Extract the (x, y) coordinate from the center of the cell holding the provided text.  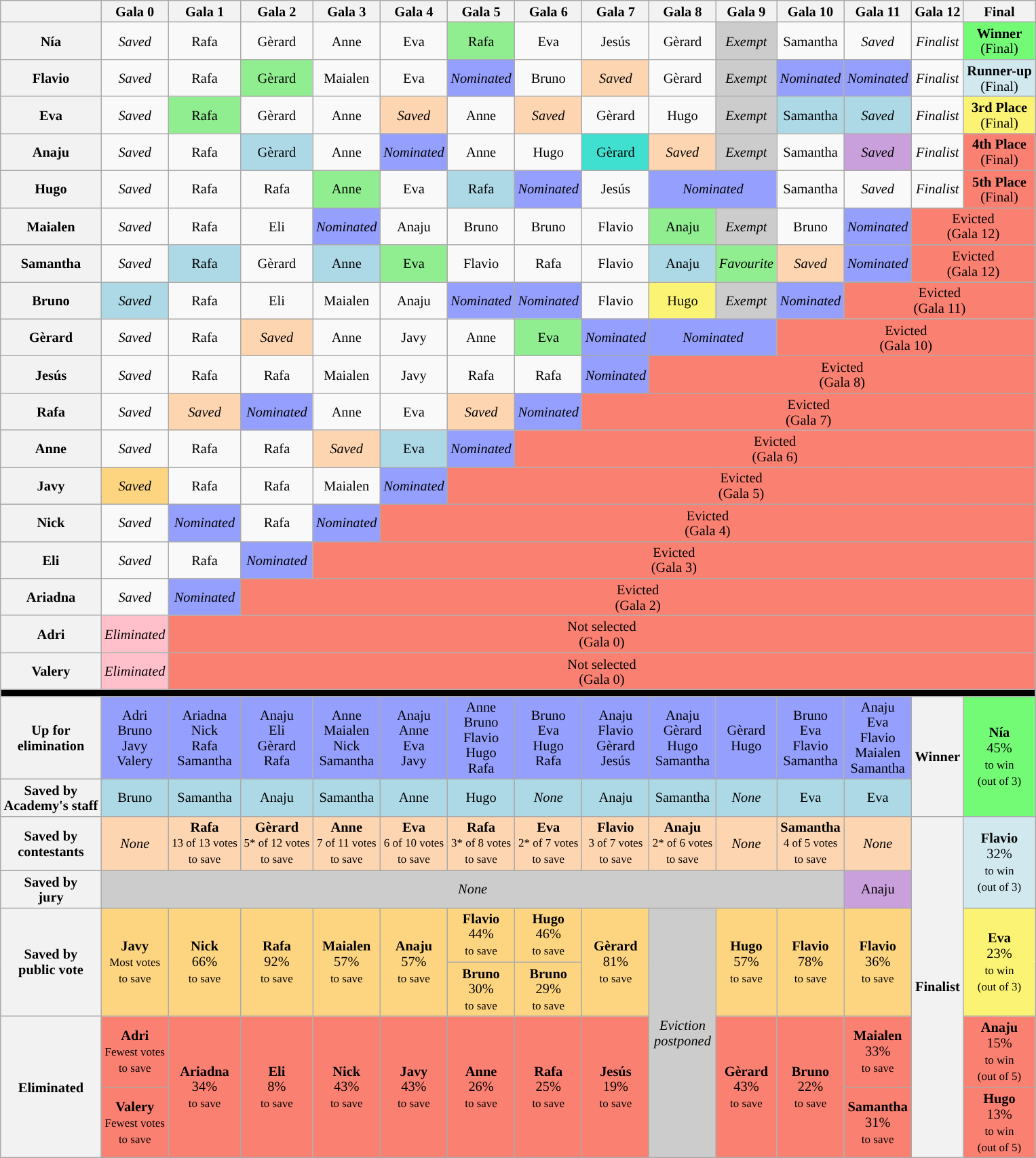
Favourite (746, 263)
Up forelimination (51, 737)
Samantha4 of 5 votesto save (810, 843)
Nía (51, 41)
AnajuEvaFlavioMaialenSamantha (878, 737)
Flavio44%to save (480, 935)
Gala 3 (346, 11)
GèrardHugo (746, 737)
Gala 5 (480, 11)
Gala 7 (616, 11)
AnajuAnneEvaJavy (414, 737)
AnajuFlavioGèrardJesús (616, 737)
Hugo13%to win(out of 5) (999, 1122)
Saved bycontestants (51, 843)
AdriBrunoJavyValery (134, 737)
BrunoEvaHugoRafa (548, 737)
AriadnaNickRafaSamantha (204, 737)
Flavio32%to win(out of 3) (999, 862)
Evicted(Gala 3) (674, 560)
Ariadna34%to save (204, 1087)
Gala 2 (277, 11)
Gala 4 (414, 11)
Evicted(Gala 6) (775, 449)
Anne7 of 11 votesto save (346, 843)
Gala 0 (134, 11)
Flavio3 of 7 votesto save (616, 843)
Maialen33%to save (878, 1051)
Bruno22%to save (810, 1087)
Runner-up(Final) (999, 77)
Anne26%to save (480, 1087)
Evictionpostponed (683, 1032)
BrunoEvaFlavioSamantha (810, 737)
Nía45%to win(out of 3) (999, 756)
Javy43%to save (414, 1087)
Evicted(Gala 11) (939, 300)
Eli8%to save (277, 1087)
5th Place(Final) (999, 189)
AdriFewest votesto save (134, 1051)
Eva6 of 10 votesto save (414, 843)
Eva2* of 7 votesto save (548, 843)
Nick43%to save (346, 1087)
AnajuGèrardHugoSamantha (683, 737)
Anaju15%to win(out of 5) (999, 1051)
Rafa25%to save (548, 1087)
Saved bypublic vote (51, 962)
Evicted(Gala 4) (707, 522)
Winner (938, 756)
Rafa13 of 13 votesto save (204, 843)
Evicted(Gala 8) (843, 374)
Jesús19%to save (616, 1087)
Adri (51, 634)
Bruno30%to save (480, 989)
Anaju57%to save (414, 962)
3rd Place(Final) (999, 115)
Gala 12 (938, 11)
Anaju2* of 6 votesto save (683, 843)
AnajuEliGèrardRafa (277, 737)
Valery (51, 672)
Gala 8 (683, 11)
4th Place(Final) (999, 152)
Gala 9 (746, 11)
Final (999, 11)
AnneMaialenNickSamantha (346, 737)
Rafa92%to save (277, 962)
Maialen57%to save (346, 962)
Samantha31%to save (878, 1122)
Gèrard43%to save (746, 1087)
Nick66%to save (204, 962)
Ariadna (51, 597)
Saved byAcademy's staff (51, 798)
Gala 1 (204, 11)
Gèrard5* of 12 votesto save (277, 843)
Flavio78%to save (810, 962)
Hugo57%to save (746, 962)
Gala 10 (810, 11)
AnneBrunoFlavioHugoRafa (480, 737)
Gala 11 (878, 11)
Winner(Final) (999, 41)
Evicted(Gala 5) (741, 486)
Gèrard81%to save (616, 962)
Eva23%to win(out of 3) (999, 962)
Gala 6 (548, 11)
Evicted(Gala 10) (906, 338)
Bruno29%to save (548, 989)
Evicted(Gala 2) (638, 597)
Rafa3* of 8 votesto save (480, 843)
Evicted(Gala 7) (809, 411)
Nick (51, 522)
JavyMost votesto save (134, 962)
Flavio36%to save (878, 962)
Hugo46%to save (548, 935)
Saved byjury (51, 889)
ValeryFewest votesto save (134, 1122)
